Pinpoint the cell where the given text exists, returning its (X, Y) midpoint coordinate. 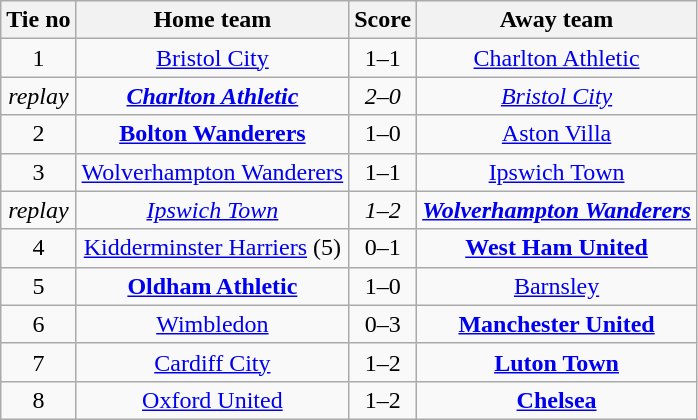
5 (38, 286)
Tie no (38, 20)
0–3 (383, 324)
Score (383, 20)
Kidderminster Harriers (5) (212, 248)
Cardiff City (212, 362)
Wimbledon (212, 324)
2 (38, 134)
7 (38, 362)
3 (38, 172)
Oxford United (212, 400)
8 (38, 400)
Away team (557, 20)
6 (38, 324)
2–0 (383, 96)
West Ham United (557, 248)
0–1 (383, 248)
Aston Villa (557, 134)
Home team (212, 20)
1 (38, 58)
Barnsley (557, 286)
Chelsea (557, 400)
Oldham Athletic (212, 286)
Luton Town (557, 362)
Manchester United (557, 324)
4 (38, 248)
Bolton Wanderers (212, 134)
